For the text-containing cell, return its midpoint in (x, y) coordinate format. 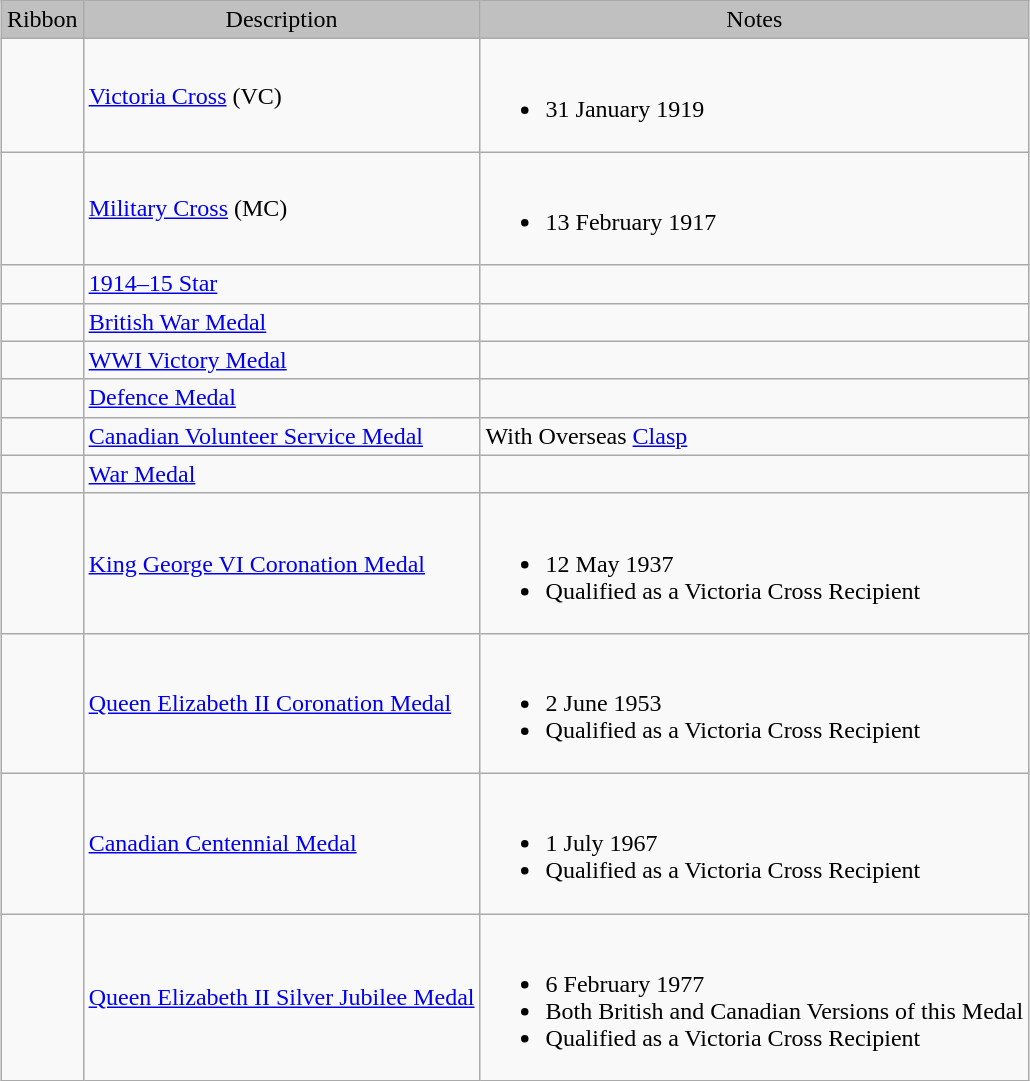
31 January 1919 (754, 96)
Queen Elizabeth II Coronation Medal (282, 703)
12 May 1937Qualified as a Victoria Cross Recipient (754, 563)
Victoria Cross (VC) (282, 96)
Queen Elizabeth II Silver Jubilee Medal (282, 998)
Notes (754, 20)
Ribbon (42, 20)
Canadian Centennial Medal (282, 843)
King George VI Coronation Medal (282, 563)
Canadian Volunteer Service Medal (282, 436)
13 February 1917 (754, 208)
Military Cross (MC) (282, 208)
Description (282, 20)
6 February 1977Both British and Canadian Versions of this MedalQualified as a Victoria Cross Recipient (754, 998)
WWI Victory Medal (282, 360)
British War Medal (282, 322)
Defence Medal (282, 398)
1 July 1967Qualified as a Victoria Cross Recipient (754, 843)
With Overseas Clasp (754, 436)
1914–15 Star (282, 284)
2 June 1953Qualified as a Victoria Cross Recipient (754, 703)
War Medal (282, 474)
